From the cell containing the given text, extract its center point as (x, y) coordinate. 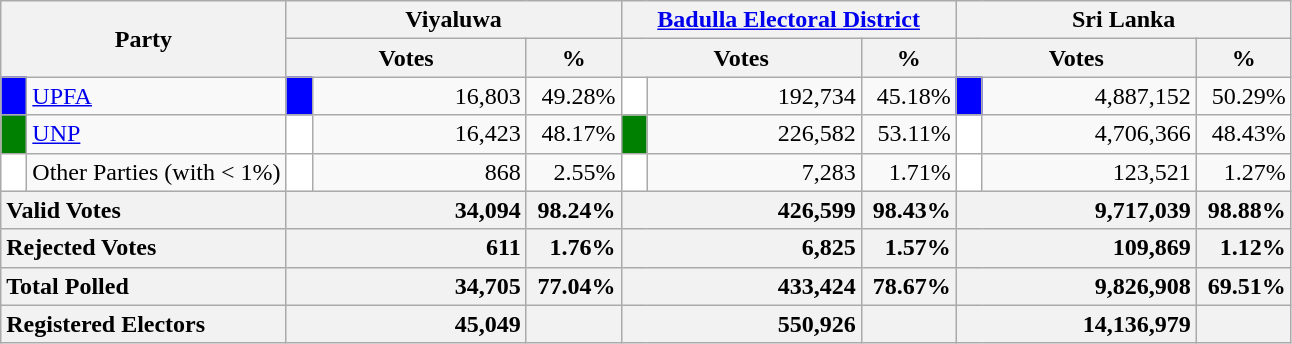
69.51% (1244, 286)
48.17% (574, 134)
UPFA (156, 96)
UNP (156, 134)
4,887,152 (1089, 96)
226,582 (754, 134)
Other Parties (with < 1%) (156, 172)
Total Polled (144, 286)
7,283 (754, 172)
78.67% (908, 286)
1.71% (908, 172)
Badulla Electoral District (788, 20)
1.27% (1244, 172)
48.43% (1244, 134)
14,136,979 (1076, 324)
1.57% (908, 248)
Sri Lanka (1124, 20)
9,826,908 (1076, 286)
1.12% (1244, 248)
2.55% (574, 172)
98.24% (574, 210)
123,521 (1089, 172)
98.88% (1244, 210)
550,926 (741, 324)
Viyaluwa (454, 20)
611 (406, 248)
49.28% (574, 96)
34,094 (406, 210)
1.76% (574, 248)
34,705 (406, 286)
433,424 (741, 286)
4,706,366 (1089, 134)
77.04% (574, 286)
50.29% (1244, 96)
45,049 (406, 324)
109,869 (1076, 248)
16,423 (419, 134)
16,803 (419, 96)
98.43% (908, 210)
53.11% (908, 134)
868 (419, 172)
45.18% (908, 96)
Party (144, 39)
6,825 (741, 248)
426,599 (741, 210)
192,734 (754, 96)
9,717,039 (1076, 210)
Rejected Votes (144, 248)
Valid Votes (144, 210)
Registered Electors (144, 324)
